Return [X, Y] of the center of cell containing provided text 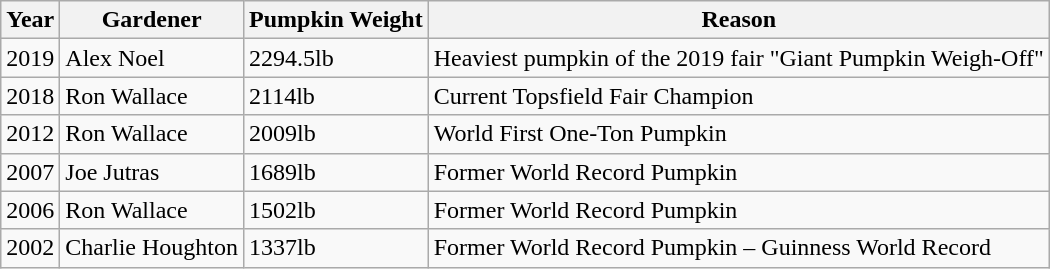
2018 [30, 96]
Former World Record Pumpkin – Guinness World Record [738, 248]
2009lb [336, 134]
Alex Noel [152, 58]
2007 [30, 172]
2019 [30, 58]
Gardener [152, 20]
1689lb [336, 172]
Reason [738, 20]
1502lb [336, 210]
Current Topsfield Fair Champion [738, 96]
Joe Jutras [152, 172]
2002 [30, 248]
2114lb [336, 96]
World First One-Ton Pumpkin [738, 134]
2006 [30, 210]
2012 [30, 134]
1337lb [336, 248]
Pumpkin Weight [336, 20]
2294.5lb [336, 58]
Heaviest pumpkin of the 2019 fair "Giant Pumpkin Weigh-Off" [738, 58]
Year [30, 20]
Charlie Houghton [152, 248]
